Identify which cell holds the provided text, then report its (x, y) central coordinate. 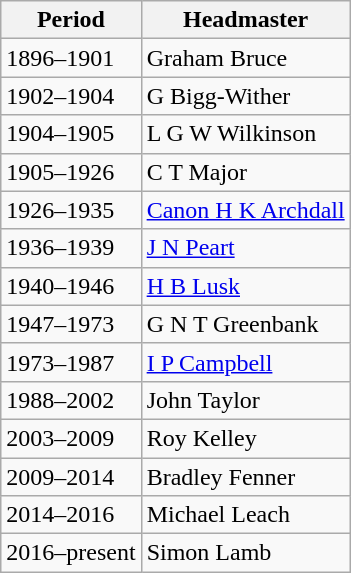
Canon H K Archdall (246, 210)
Bradley Fenner (246, 477)
C T Major (246, 172)
1896–1901 (71, 58)
H B Lusk (246, 286)
2003–2009 (71, 438)
1947–1973 (71, 324)
Simon Lamb (246, 553)
1902–1904 (71, 96)
2016–present (71, 553)
1936–1939 (71, 248)
Graham Bruce (246, 58)
1905–1926 (71, 172)
1904–1905 (71, 134)
1940–1946 (71, 286)
1973–1987 (71, 362)
G N T Greenbank (246, 324)
2014–2016 (71, 515)
Headmaster (246, 20)
G Bigg-Wither (246, 96)
1926–1935 (71, 210)
Period (71, 20)
2009–2014 (71, 477)
Roy Kelley (246, 438)
1988–2002 (71, 400)
I P Campbell (246, 362)
John Taylor (246, 400)
Michael Leach (246, 515)
J N Peart (246, 248)
L G W Wilkinson (246, 134)
